Determine the (X, Y) coordinate at the center of the cell enclosing the given text.  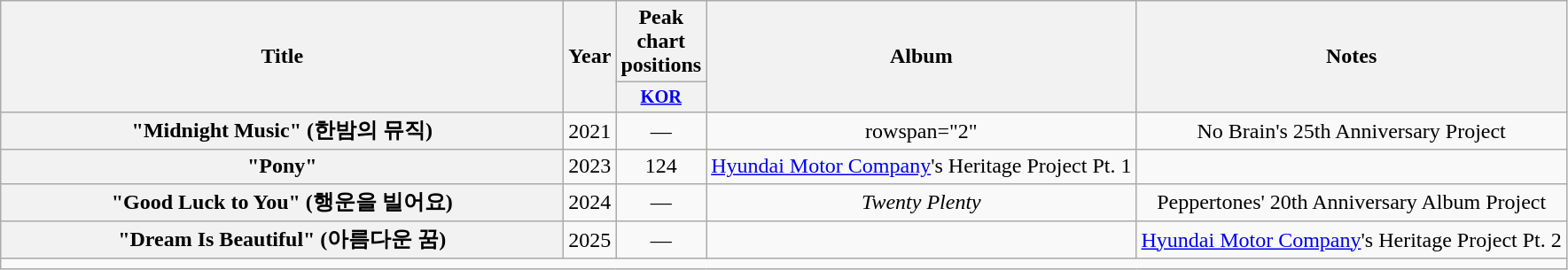
Year (590, 57)
KOR (661, 97)
Peak chart positions (661, 42)
Twenty Plenty (922, 202)
2024 (590, 202)
Album (922, 57)
2025 (590, 241)
"Good Luck to You" (행운을 빌어요) (282, 202)
"Pony" (282, 166)
rowspan="2" (922, 131)
Hyundai Motor Company's Heritage Project Pt. 2 (1351, 241)
2021 (590, 131)
2023 (590, 166)
"Dream Is Beautiful" (아름다운 꿈) (282, 241)
Hyundai Motor Company's Heritage Project Pt. 1 (922, 166)
124 (661, 166)
No Brain's 25th Anniversary Project (1351, 131)
Title (282, 57)
Peppertones' 20th Anniversary Album Project (1351, 202)
Notes (1351, 57)
"Midnight Music" (한밤의 뮤직) (282, 131)
